From the cell containing the given text, extract its center point as (x, y) coordinate. 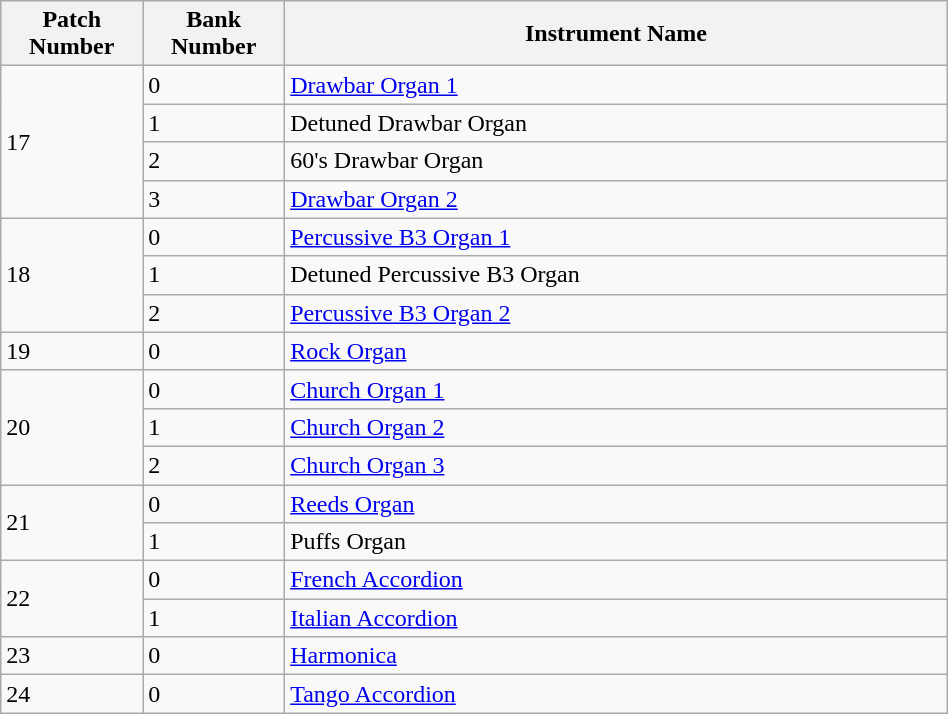
20 (72, 427)
21 (72, 522)
Church Organ 2 (616, 427)
Italian Accordion (616, 618)
Harmonica (616, 656)
Detuned Percussive B3 Organ (616, 275)
Rock Organ (616, 351)
Puffs Organ (616, 542)
18 (72, 275)
Patch Number (72, 34)
Church Organ 3 (616, 465)
Detuned Drawbar Organ (616, 123)
Percussive B3 Organ 2 (616, 313)
Instrument Name (616, 34)
Drawbar Organ 1 (616, 85)
Percussive B3 Organ 1 (616, 237)
French Accordion (616, 580)
Church Organ 1 (616, 389)
Drawbar Organ 2 (616, 199)
23 (72, 656)
Bank Number (214, 34)
3 (214, 199)
19 (72, 351)
Reeds Organ (616, 503)
Tango Accordion (616, 694)
60's Drawbar Organ (616, 161)
17 (72, 142)
22 (72, 599)
24 (72, 694)
